Extract the [X, Y] coordinate from the center of the cell holding the provided text.  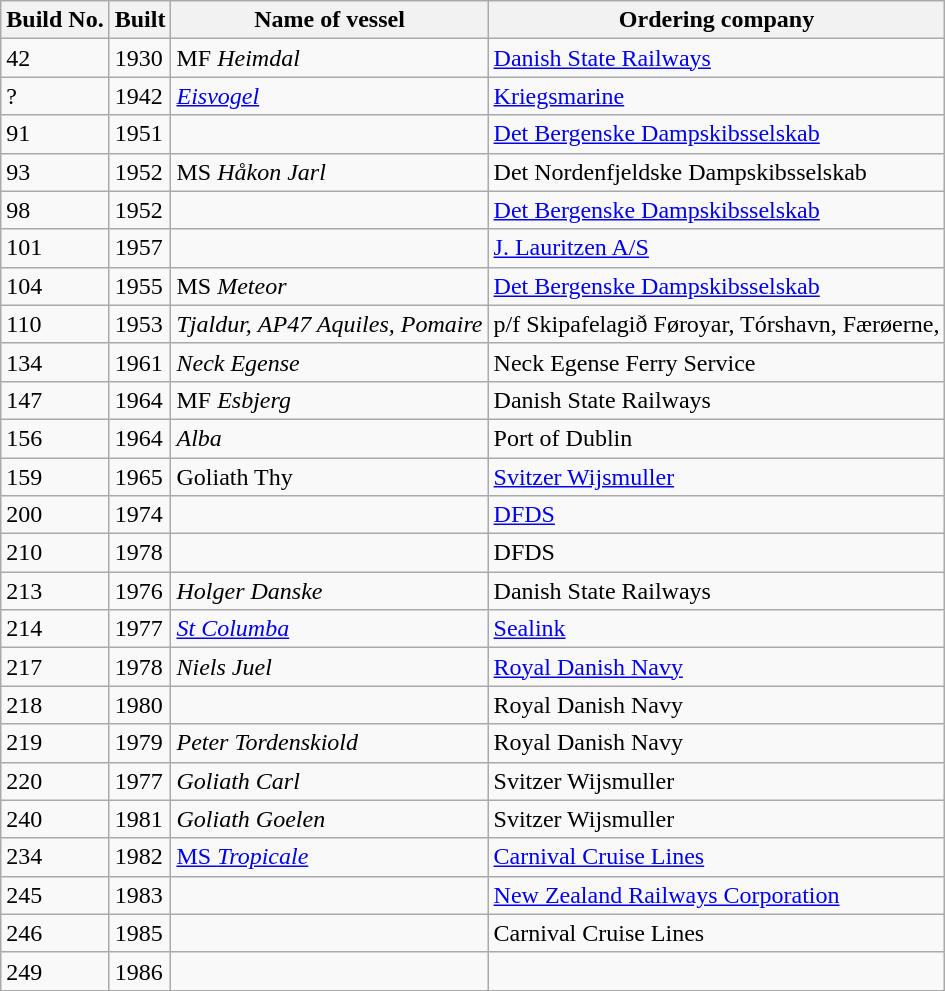
Goliath Goelen [330, 819]
1979 [140, 743]
Neck Egense [330, 362]
Sealink [716, 629]
Name of vessel [330, 20]
1965 [140, 477]
246 [55, 933]
134 [55, 362]
Port of Dublin [716, 438]
Goliath Thy [330, 477]
1986 [140, 971]
Neck Egense Ferry Service [716, 362]
1982 [140, 857]
p/f Skipafelagið Føroyar, Tórshavn, Færøerne, [716, 324]
St Columba [330, 629]
219 [55, 743]
? [55, 96]
1951 [140, 134]
1942 [140, 96]
218 [55, 705]
Det Nordenfjeldske Dampskibsselskab [716, 172]
1976 [140, 591]
Built [140, 20]
240 [55, 819]
93 [55, 172]
91 [55, 134]
213 [55, 591]
Niels Juel [330, 667]
MF Heimdal [330, 58]
200 [55, 515]
42 [55, 58]
234 [55, 857]
Alba [330, 438]
110 [55, 324]
98 [55, 210]
New Zealand Railways Corporation [716, 895]
MF Esbjerg [330, 400]
210 [55, 553]
MS Tropicale [330, 857]
MS Meteor [330, 286]
1955 [140, 286]
1983 [140, 895]
Goliath Carl [330, 781]
220 [55, 781]
Build No. [55, 20]
Tjaldur, AP47 Aquiles, Pomaire [330, 324]
104 [55, 286]
1957 [140, 248]
159 [55, 477]
Peter Tordenskiold [330, 743]
Eisvogel [330, 96]
101 [55, 248]
1985 [140, 933]
1974 [140, 515]
J. Lauritzen A/S [716, 248]
249 [55, 971]
Holger Danske [330, 591]
214 [55, 629]
1980 [140, 705]
217 [55, 667]
1961 [140, 362]
Ordering company [716, 20]
147 [55, 400]
MS Håkon Jarl [330, 172]
156 [55, 438]
245 [55, 895]
Kriegsmarine [716, 96]
1930 [140, 58]
1981 [140, 819]
1953 [140, 324]
